Capture the cell that displays the provided text and extract its [x, y] central coordinate. 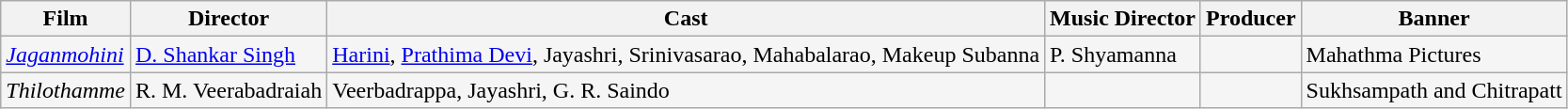
R. M. Veerabadraiah [228, 90]
Harini, Prathima Devi, Jayashri, Srinivasarao, Mahabalarao, Makeup Subanna [687, 54]
D. Shankar Singh [228, 54]
Mahathma Pictures [1433, 54]
Sukhsampath and Chitrapatt [1433, 90]
Music Director [1123, 19]
Veerbadrappa, Jayashri, G. R. Saindo [687, 90]
P. Shyamanna [1123, 54]
Director [228, 19]
Thilothamme [66, 90]
Jaganmohini [66, 54]
Cast [687, 19]
Film [66, 19]
Banner [1433, 19]
Producer [1251, 19]
